Provide the (x, y) coordinate of the cell's center where the given text is located.  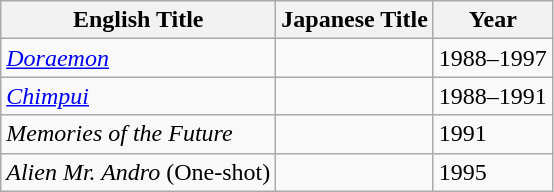
1988–1991 (492, 96)
English Title (138, 20)
1988–1997 (492, 58)
Alien Mr. Andro (One-shot) (138, 172)
Memories of the Future (138, 134)
Japanese Title (355, 20)
Doraemon (138, 58)
Chimpui (138, 96)
1995 (492, 172)
1991 (492, 134)
Year (492, 20)
